Provide the (X, Y) coordinate of the cell's center where the given text is located.  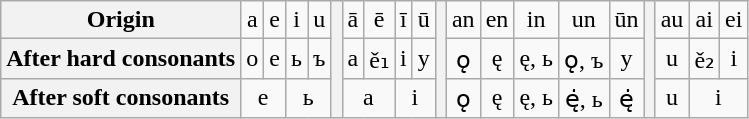
ě₂ (704, 59)
ā (353, 20)
au (672, 20)
Origin (121, 20)
ǫ, ъ (584, 59)
in (536, 20)
ъ (320, 59)
ai (704, 20)
o (252, 59)
ūn (626, 20)
ū (424, 20)
ě₁ (380, 59)
After soft consonants (121, 98)
ē (380, 20)
ę̇ (626, 98)
en (497, 20)
un (584, 20)
an (463, 20)
ei (734, 20)
After hard consonants (121, 59)
ī (404, 20)
ę̇, ь (584, 98)
